Return [X, Y] of the center of cell containing provided text 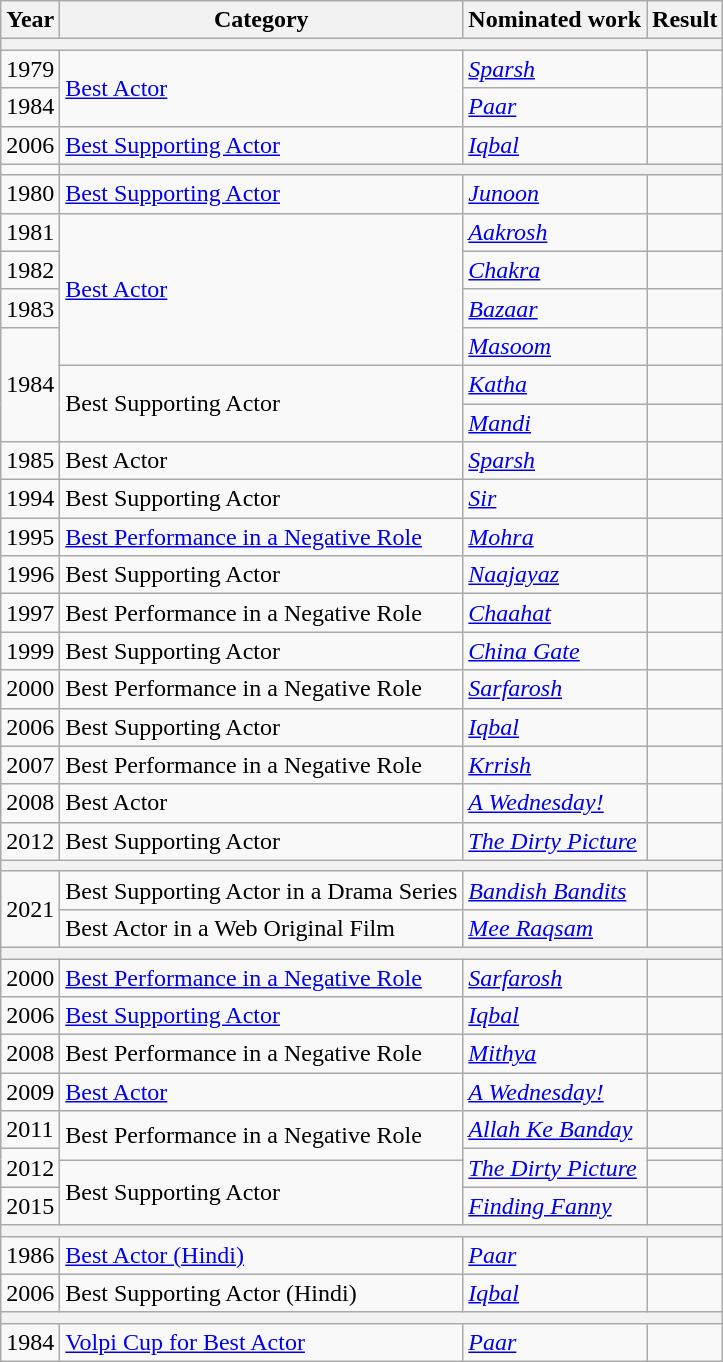
Mohra [555, 537]
2011 [30, 1130]
Sir [555, 499]
Year [30, 20]
Volpi Cup for Best Actor [262, 1342]
1982 [30, 270]
Allah Ke Banday [555, 1130]
2015 [30, 1206]
Mithya [555, 1054]
Naajayaz [555, 575]
Krrish [555, 765]
1996 [30, 575]
Nominated work [555, 20]
China Gate [555, 651]
Finding Fanny [555, 1206]
1981 [30, 232]
Best Actor (Hindi) [262, 1255]
Category [262, 20]
Bandish Bandits [555, 890]
Result [685, 20]
1983 [30, 308]
2007 [30, 765]
Junoon [555, 194]
Chaahat [555, 613]
2009 [30, 1092]
1986 [30, 1255]
Best Supporting Actor in a Drama Series [262, 890]
1994 [30, 499]
Chakra [555, 270]
2021 [30, 909]
1980 [30, 194]
Bazaar [555, 308]
Masoom [555, 346]
1995 [30, 537]
1979 [30, 69]
Mee Raqsam [555, 928]
1997 [30, 613]
1985 [30, 461]
Aakrosh [555, 232]
Katha [555, 384]
Best Actor in a Web Original Film [262, 928]
Best Supporting Actor (Hindi) [262, 1293]
Mandi [555, 423]
1999 [30, 651]
